Determine the (X, Y) coordinate at the center of the cell enclosing the given text.  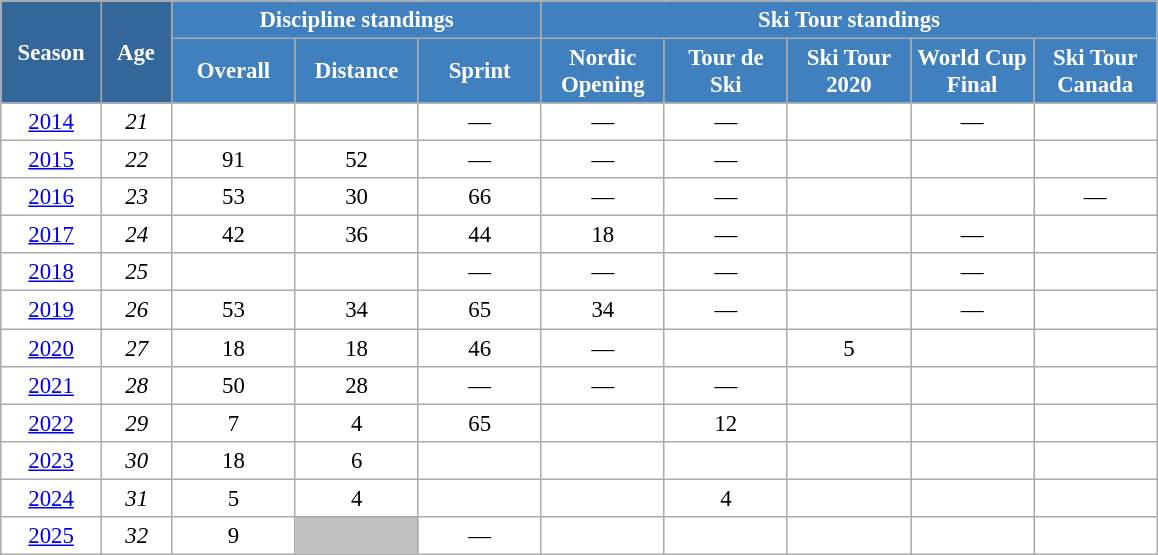
91 (234, 160)
Season (52, 52)
2015 (52, 160)
2021 (52, 385)
2025 (52, 536)
52 (356, 160)
Sprint (480, 72)
Ski Tour standings (848, 20)
Ski TourCanada (1096, 72)
2022 (52, 423)
42 (234, 235)
29 (136, 423)
44 (480, 235)
6 (356, 460)
Discipline standings (356, 20)
24 (136, 235)
2023 (52, 460)
2014 (52, 122)
25 (136, 273)
9 (234, 536)
27 (136, 348)
46 (480, 348)
Distance (356, 72)
12 (726, 423)
Ski Tour2020 (848, 72)
21 (136, 122)
50 (234, 385)
32 (136, 536)
2017 (52, 235)
22 (136, 160)
2016 (52, 197)
66 (480, 197)
NordicOpening (602, 72)
2019 (52, 310)
7 (234, 423)
23 (136, 197)
2024 (52, 498)
2018 (52, 273)
36 (356, 235)
2020 (52, 348)
26 (136, 310)
31 (136, 498)
Tour deSki (726, 72)
Age (136, 52)
World CupFinal (972, 72)
Overall (234, 72)
